Return (x, y) of the center of cell containing provided text 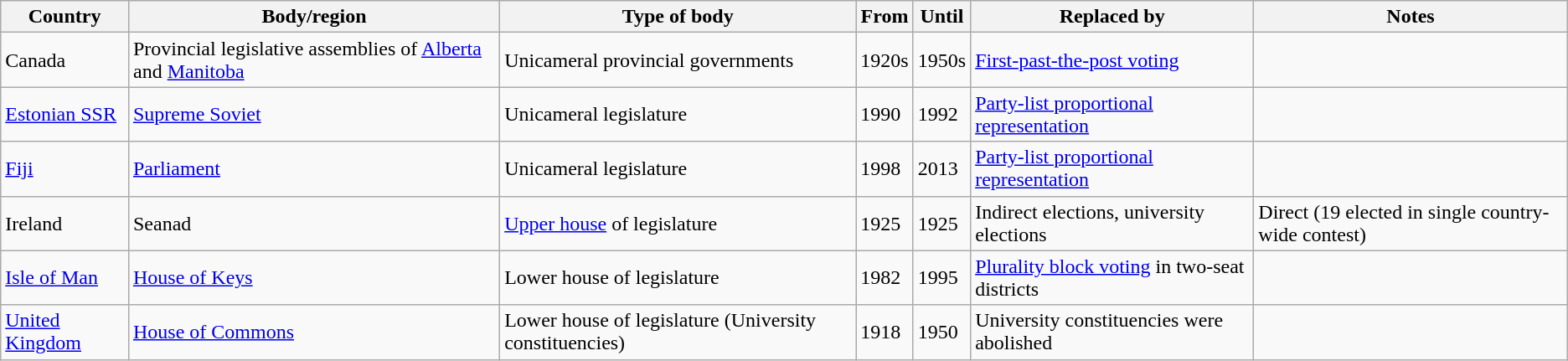
1950s (941, 60)
Fiji (65, 169)
Canada (65, 60)
1982 (885, 278)
Body/region (313, 17)
Until (941, 17)
Type of body (678, 17)
House of Keys (313, 278)
From (885, 17)
2013 (941, 169)
United Kingdom (65, 332)
Replaced by (1112, 17)
Estonian SSR (65, 114)
Isle of Man (65, 278)
1920s (885, 60)
Indirect elections, university elections (1112, 223)
First-past-the-post voting (1112, 60)
1992 (941, 114)
University constituencies were abolished (1112, 332)
Plurality block voting in two-seat districts (1112, 278)
1950 (941, 332)
Notes (1411, 17)
Upper house of legislature (678, 223)
Supreme Soviet (313, 114)
1998 (885, 169)
Seanad (313, 223)
Lower house of legislature (University constituencies) (678, 332)
Direct (19 elected in single country-wide contest) (1411, 223)
Unicameral provincial governments (678, 60)
1995 (941, 278)
Provincial legislative assemblies of Alberta and Manitoba (313, 60)
Country (65, 17)
1990 (885, 114)
Lower house of legislature (678, 278)
1918 (885, 332)
Parliament (313, 169)
House of Commons (313, 332)
Ireland (65, 223)
